Identify which cell holds the provided text, then report its (x, y) central coordinate. 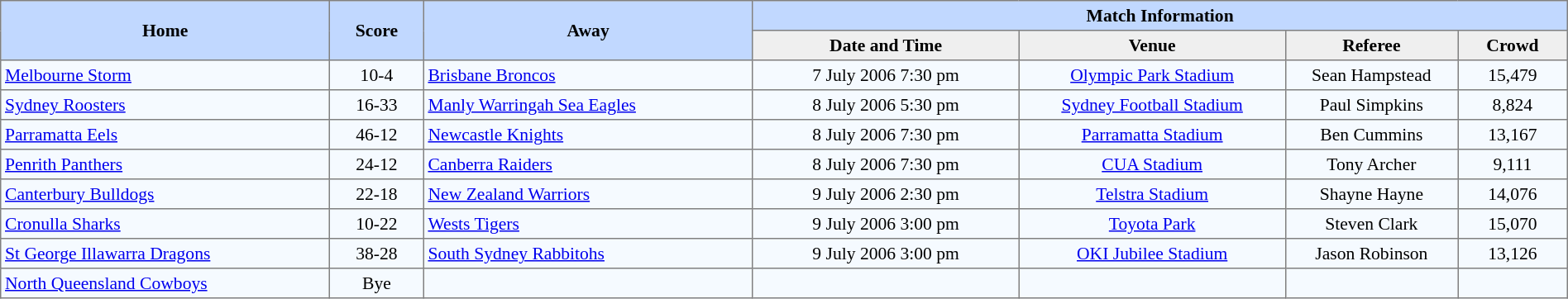
Sean Hampstead (1371, 75)
Bye (377, 283)
New Zealand Warriors (588, 194)
Parramatta Eels (165, 135)
North Queensland Cowboys (165, 283)
St George Illawarra Dragons (165, 254)
13,126 (1513, 254)
8 July 2006 5:30 pm (886, 105)
46-12 (377, 135)
Telstra Stadium (1152, 194)
Match Information (1159, 16)
9,111 (1513, 164)
14,076 (1513, 194)
Sydney Football Stadium (1152, 105)
Newcastle Knights (588, 135)
Ben Cummins (1371, 135)
Olympic Park Stadium (1152, 75)
Venue (1152, 45)
Brisbane Broncos (588, 75)
24-12 (377, 164)
Date and Time (886, 45)
Shayne Hayne (1371, 194)
15,070 (1513, 224)
15,479 (1513, 75)
CUA Stadium (1152, 164)
Tony Archer (1371, 164)
South Sydney Rabbitohs (588, 254)
Score (377, 31)
Steven Clark (1371, 224)
Canterbury Bulldogs (165, 194)
7 July 2006 7:30 pm (886, 75)
Jason Robinson (1371, 254)
Crowd (1513, 45)
Canberra Raiders (588, 164)
Manly Warringah Sea Eagles (588, 105)
10-22 (377, 224)
8,824 (1513, 105)
16-33 (377, 105)
38-28 (377, 254)
OKI Jubilee Stadium (1152, 254)
22-18 (377, 194)
Wests Tigers (588, 224)
13,167 (1513, 135)
Away (588, 31)
9 July 2006 2:30 pm (886, 194)
Penrith Panthers (165, 164)
Home (165, 31)
Sydney Roosters (165, 105)
Paul Simpkins (1371, 105)
10-4 (377, 75)
Cronulla Sharks (165, 224)
Toyota Park (1152, 224)
Melbourne Storm (165, 75)
Parramatta Stadium (1152, 135)
Referee (1371, 45)
